Return the [x, y] coordinate for the center point of the cell that contains the specified text.  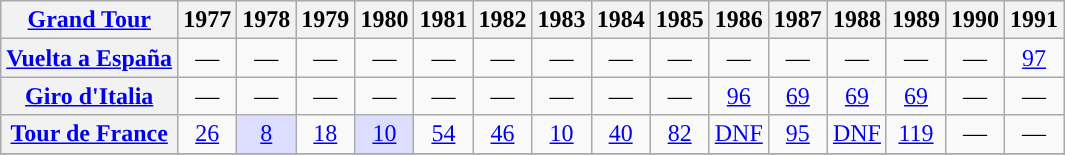
Vuelta a España [90, 58]
97 [1034, 58]
96 [738, 96]
1989 [916, 20]
1985 [680, 20]
1988 [856, 20]
18 [326, 134]
Giro d'Italia [90, 96]
26 [208, 134]
1978 [266, 20]
1980 [384, 20]
1986 [738, 20]
119 [916, 134]
1983 [562, 20]
1981 [444, 20]
54 [444, 134]
1991 [1034, 20]
95 [798, 134]
Grand Tour [90, 20]
1979 [326, 20]
40 [620, 134]
1987 [798, 20]
82 [680, 134]
8 [266, 134]
1982 [502, 20]
1990 [976, 20]
1977 [208, 20]
46 [502, 134]
Tour de France [90, 134]
1984 [620, 20]
